Output the [X, Y] coordinate of the center of the cell containing the given text.  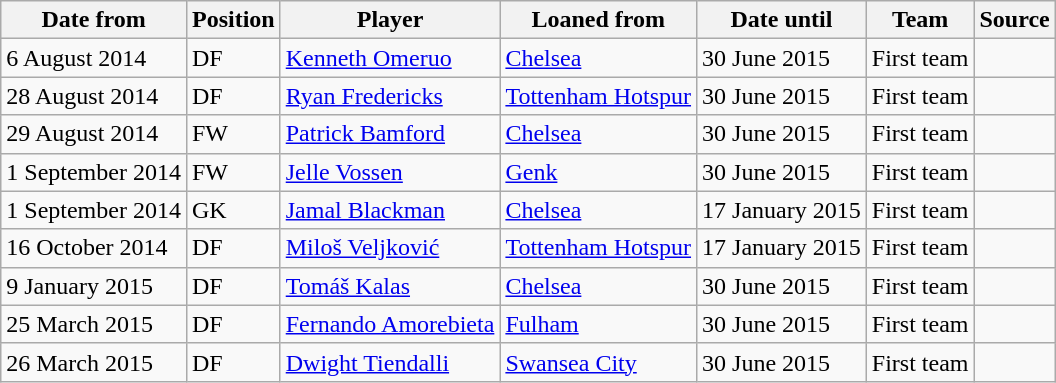
Dwight Tiendalli [390, 362]
6 August 2014 [94, 58]
Loaned from [598, 20]
9 January 2015 [94, 286]
Fulham [598, 324]
Tomáš Kalas [390, 286]
Swansea City [598, 362]
16 October 2014 [94, 248]
28 August 2014 [94, 96]
25 March 2015 [94, 324]
Date from [94, 20]
26 March 2015 [94, 362]
Team [920, 20]
Player [390, 20]
Miloš Veljković [390, 248]
Fernando Amorebieta [390, 324]
Genk [598, 172]
Position [233, 20]
29 August 2014 [94, 134]
Ryan Fredericks [390, 96]
Patrick Bamford [390, 134]
Jamal Blackman [390, 210]
Date until [782, 20]
Jelle Vossen [390, 172]
Source [1014, 20]
Kenneth Omeruo [390, 58]
GK [233, 210]
